Return (X, Y) of the center of cell containing provided text 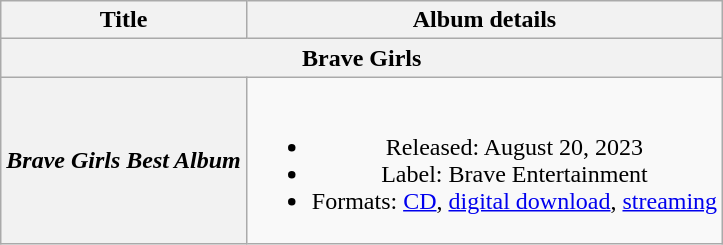
Released: August 20, 2023Label: Brave EntertainmentFormats: CD, digital download, streaming (484, 160)
Title (124, 20)
Brave Girls (362, 58)
Album details (484, 20)
Brave Girls Best Album (124, 160)
